For the text-containing cell, return its midpoint in (X, Y) coordinate format. 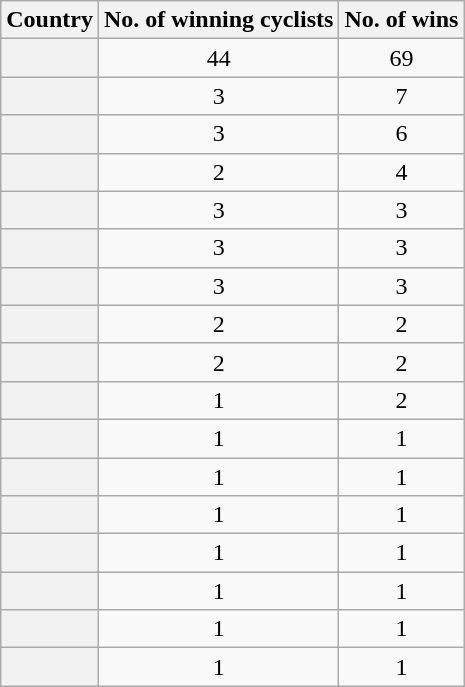
6 (402, 134)
No. of winning cyclists (218, 20)
69 (402, 58)
4 (402, 172)
Country (50, 20)
44 (218, 58)
No. of wins (402, 20)
7 (402, 96)
